Extract the (x, y) coordinate from the center of the cell holding the provided text.  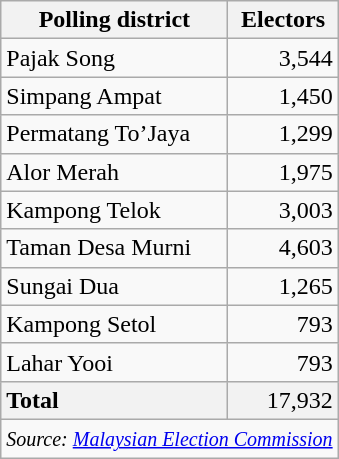
1,299 (283, 134)
Permatang To’Jaya (114, 134)
Polling district (114, 20)
Taman Desa Murni (114, 248)
1,265 (283, 286)
Kampong Setol (114, 324)
Alor Merah (114, 172)
Source: Malaysian Election Commission (170, 438)
Total (114, 400)
3,003 (283, 210)
Electors (283, 20)
4,603 (283, 248)
Pajak Song (114, 58)
Simpang Ampat (114, 96)
17,932 (283, 400)
3,544 (283, 58)
1,450 (283, 96)
Kampong Telok (114, 210)
Sungai Dua (114, 286)
Lahar Yooi (114, 362)
1,975 (283, 172)
